From the cell containing the given text, extract its center point as (x, y) coordinate. 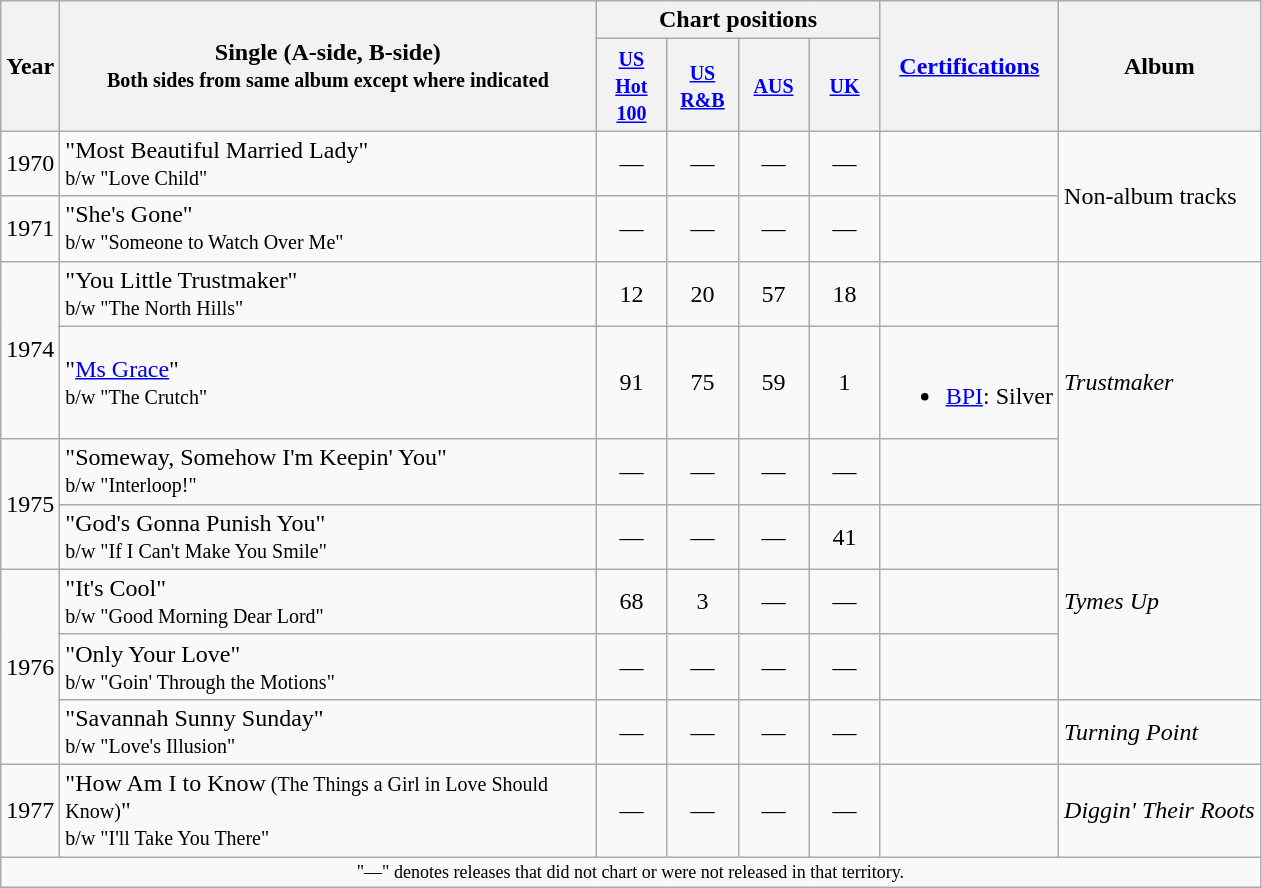
UK (844, 85)
1976 (30, 666)
US R&B (702, 85)
"She's Gone"b/w "Someone to Watch Over Me" (328, 228)
1974 (30, 350)
"It's Cool"b/w "Good Morning Dear Lord" (328, 602)
12 (632, 294)
AUS (774, 85)
"Someway, Somehow I'm Keepin' You"b/w "Interloop!" (328, 472)
68 (632, 602)
3 (702, 602)
"Only Your Love"b/w "Goin' Through the Motions" (328, 666)
BPI: Silver (969, 382)
"God's Gonna Punish You"b/w "If I Can't Make You Smile" (328, 536)
US Hot 100 (632, 85)
Album (1160, 66)
"You Little Trustmaker"b/w "The North Hills" (328, 294)
Year (30, 66)
1 (844, 382)
Non-album tracks (1160, 196)
1977 (30, 810)
"Savannah Sunny Sunday"b/w "Love's Illusion" (328, 732)
1970 (30, 164)
Certifications (969, 66)
75 (702, 382)
91 (632, 382)
1975 (30, 504)
18 (844, 294)
Tymes Up (1160, 602)
"Most Beautiful Married Lady"b/w "Love Child" (328, 164)
"—" denotes releases that did not chart or were not released in that territory. (630, 872)
"How Am I to Know (The Things a Girl in Love Should Know)"b/w "I'll Take You There" (328, 810)
41 (844, 536)
1971 (30, 228)
"Ms Grace"b/w "The Crutch" (328, 382)
Chart positions (738, 20)
Diggin' Their Roots (1160, 810)
59 (774, 382)
Trustmaker (1160, 382)
Single (A-side, B-side)Both sides from same album except where indicated (328, 66)
Turning Point (1160, 732)
20 (702, 294)
57 (774, 294)
